Provide the [x, y] coordinate of the cell's center where the given text is located.  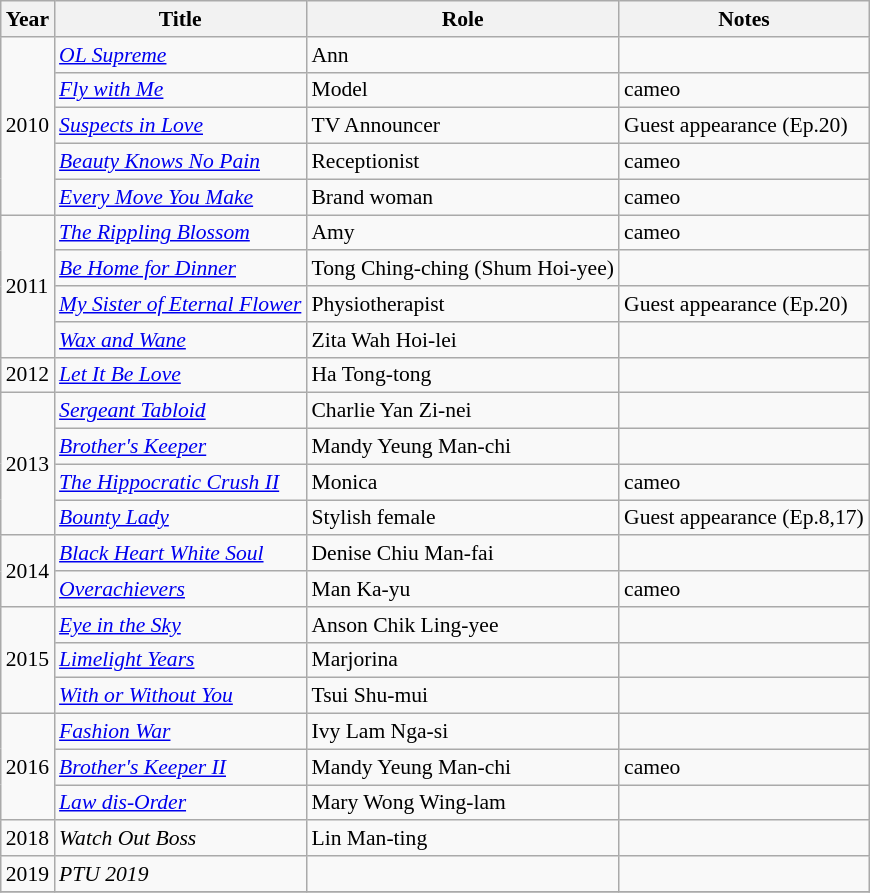
Suspects in Love [180, 126]
Ivy Lam Nga-si [462, 732]
2019 [28, 874]
OL Supreme [180, 55]
2010 [28, 126]
With or Without You [180, 696]
TV Announcer [462, 126]
Sergeant Tabloid [180, 411]
Ann [462, 55]
2012 [28, 375]
Black Heart White Soul [180, 554]
Marjorina [462, 660]
Bounty Lady [180, 518]
Watch Out Boss [180, 839]
My Sister of Eternal Flower [180, 304]
Tong Ching-ching (Shum Hoi-yee) [462, 269]
Fashion War [180, 732]
2013 [28, 464]
Overachievers [180, 589]
2015 [28, 660]
PTU 2019 [180, 874]
Receptionist [462, 162]
Law dis-Order [180, 803]
Model [462, 90]
Ha Tong-tong [462, 375]
Limelight Years [180, 660]
Notes [744, 19]
Brother's Keeper [180, 447]
Denise Chiu Man-fai [462, 554]
2011 [28, 286]
2014 [28, 572]
Man Ka-yu [462, 589]
Let It Be Love [180, 375]
Mary Wong Wing-lam [462, 803]
Title [180, 19]
Tsui Shu-mui [462, 696]
Beauty Knows No Pain [180, 162]
Charlie Yan Zi-nei [462, 411]
The Rippling Blossom [180, 233]
Monica [462, 482]
Every Move You Make [180, 197]
Brother's Keeper II [180, 767]
Guest appearance (Ep.8,17) [744, 518]
Anson Chik Ling-yee [462, 625]
2016 [28, 768]
Fly with Me [180, 90]
The Hippocratic Crush II [180, 482]
Zita Wah Hoi-lei [462, 340]
Year [28, 19]
Eye in the Sky [180, 625]
2018 [28, 839]
Be Home for Dinner [180, 269]
Physiotherapist [462, 304]
Wax and Wane [180, 340]
Brand woman [462, 197]
Amy [462, 233]
Stylish female [462, 518]
Lin Man-ting [462, 839]
Role [462, 19]
